Search for the cell housing the specified text and yield its [x, y] center coordinate. 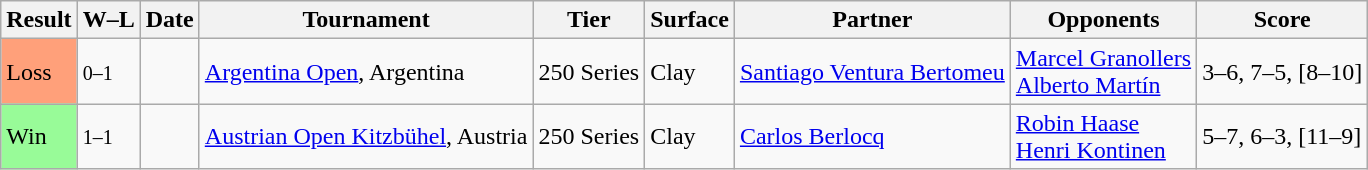
Robin Haase Henri Kontinen [1103, 136]
Surface [690, 20]
Carlos Berlocq [872, 136]
Win [39, 136]
Loss [39, 72]
Tier [589, 20]
5–7, 6–3, [11–9] [1282, 136]
Argentina Open, Argentina [366, 72]
0–1 [108, 72]
Marcel Granollers Alberto Martín [1103, 72]
Result [39, 20]
1–1 [108, 136]
Opponents [1103, 20]
3–6, 7–5, [8–10] [1282, 72]
Tournament [366, 20]
Score [1282, 20]
W–L [108, 20]
Austrian Open Kitzbühel, Austria [366, 136]
Partner [872, 20]
Santiago Ventura Bertomeu [872, 72]
Date [170, 20]
